Scan for the cell matching the given text and deliver its (x, y) coordinate at center. 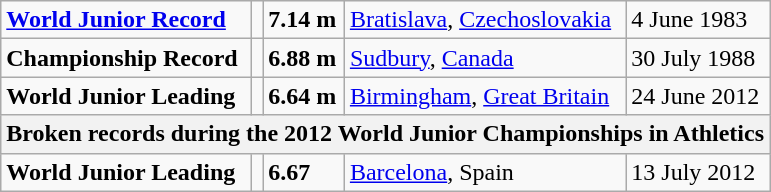
Sudbury, Canada (484, 58)
Championship Record (126, 58)
24 June 2012 (698, 96)
6.64 m (304, 96)
30 July 1988 (698, 58)
6.88 m (304, 58)
6.67 (304, 172)
13 July 2012 (698, 172)
7.14 m (304, 20)
World Junior Record (126, 20)
Broken records during the 2012 World Junior Championships in Athletics (386, 134)
Birmingham, Great Britain (484, 96)
Barcelona, Spain (484, 172)
4 June 1983 (698, 20)
Bratislava, Czechoslovakia (484, 20)
